Provide the [x, y] coordinate of the cell's center where the given text is located.  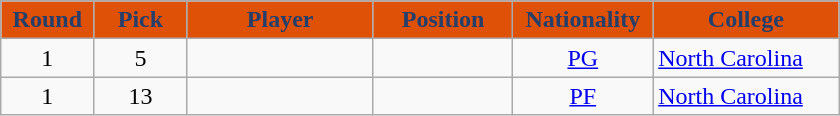
PF [583, 96]
Pick [140, 20]
Position [443, 20]
Round [48, 20]
Player [280, 20]
13 [140, 96]
College [746, 20]
5 [140, 58]
Nationality [583, 20]
PG [583, 58]
